Extract the (X, Y) coordinate from the center of the cell holding the provided text.  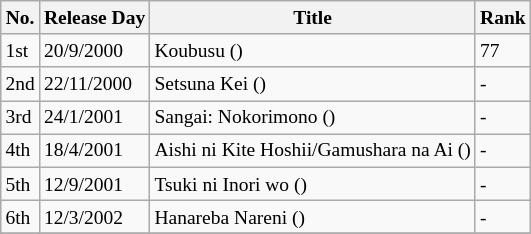
Title (313, 18)
Setsuna Kei () (313, 84)
12/9/2001 (94, 184)
Release Day (94, 18)
Rank (502, 18)
20/9/2000 (94, 50)
18/4/2001 (94, 150)
4th (20, 150)
5th (20, 184)
2nd (20, 84)
Sangai: Nokorimono () (313, 118)
24/1/2001 (94, 118)
12/3/2002 (94, 216)
1st (20, 50)
Koubusu () (313, 50)
3rd (20, 118)
Aishi ni Kite Hoshii/Gamushara na Ai () (313, 150)
Tsuki ni Inori wo () (313, 184)
77 (502, 50)
22/11/2000 (94, 84)
No. (20, 18)
6th (20, 216)
Hanareba Nareni () (313, 216)
